Pinpoint the cell where the given text exists, returning its (X, Y) midpoint coordinate. 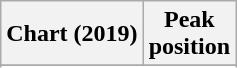
Chart (2019) (72, 34)
Peakposition (189, 34)
